Scan for the cell matching the given text and deliver its [X, Y] coordinate at center. 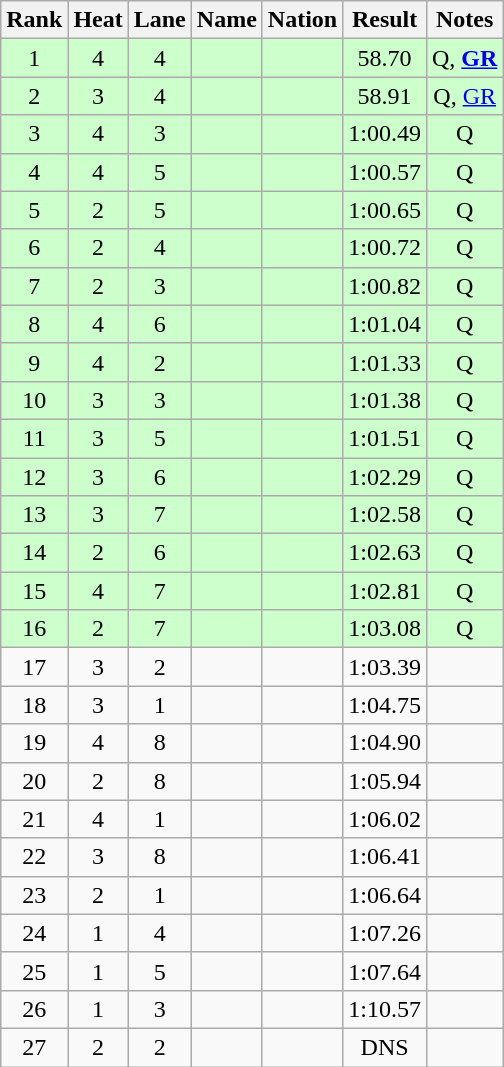
Notes [464, 20]
1:03.08 [385, 629]
Nation [302, 20]
DNS [385, 1047]
22 [34, 857]
1:10.57 [385, 1009]
23 [34, 895]
17 [34, 667]
20 [34, 781]
16 [34, 629]
10 [34, 400]
13 [34, 515]
27 [34, 1047]
14 [34, 553]
1:06.41 [385, 857]
19 [34, 743]
Lane [160, 20]
25 [34, 971]
24 [34, 933]
1:00.57 [385, 172]
58.70 [385, 58]
1:02.29 [385, 477]
1:01.04 [385, 324]
1:04.75 [385, 705]
1:06.02 [385, 819]
12 [34, 477]
1:00.49 [385, 134]
1:06.64 [385, 895]
Rank [34, 20]
Result [385, 20]
1:00.65 [385, 210]
58.91 [385, 96]
1:03.39 [385, 667]
1:00.72 [385, 248]
1:01.33 [385, 362]
1:02.81 [385, 591]
1:01.38 [385, 400]
21 [34, 819]
1:01.51 [385, 438]
1:02.63 [385, 553]
Heat [98, 20]
15 [34, 591]
1:07.64 [385, 971]
Name [226, 20]
1:00.82 [385, 286]
18 [34, 705]
11 [34, 438]
26 [34, 1009]
1:02.58 [385, 515]
1:04.90 [385, 743]
1:05.94 [385, 781]
1:07.26 [385, 933]
9 [34, 362]
